Return the (x, y) coordinate for the center point of the cell that contains the specified text.  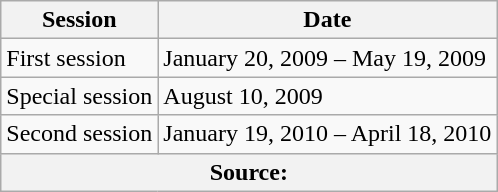
January 20, 2009 – May 19, 2009 (328, 58)
Date (328, 20)
Source: (249, 172)
Session (80, 20)
First session (80, 58)
August 10, 2009 (328, 96)
January 19, 2010 – April 18, 2010 (328, 134)
Special session (80, 96)
Second session (80, 134)
